Find where the given text appears and provide that cell's center as (x, y) coordinate. 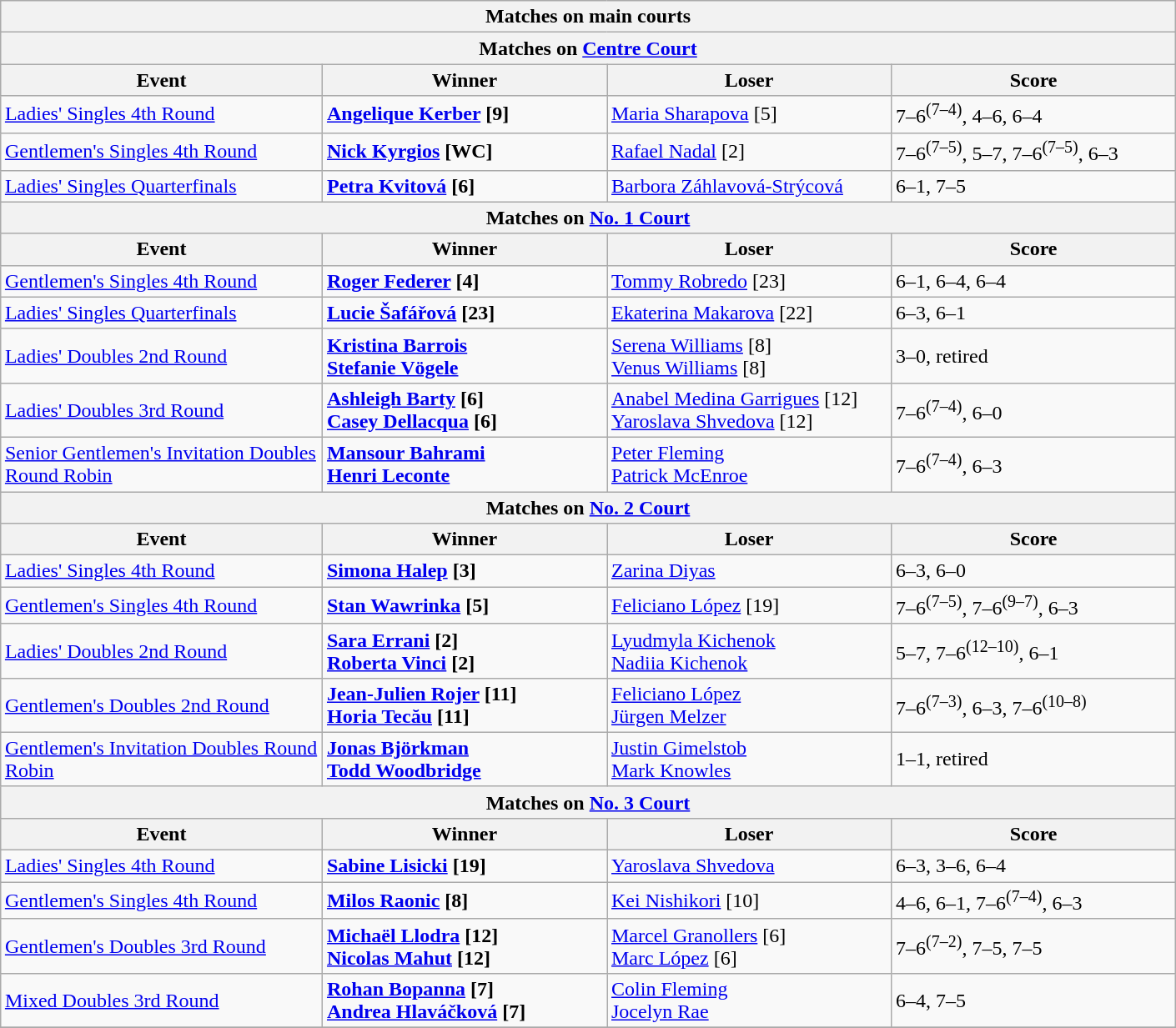
Ashleigh Barty [6] Casey Dellacqua [6] (464, 410)
Senior Gentlemen's Invitation Doubles Round Robin (161, 464)
Mansour Bahrami Henri Leconte (464, 464)
Gentlemen's Doubles 3rd Round (161, 945)
Nick Kyrgios [WC] (464, 152)
1–1, retired (1034, 759)
6–1, 7–5 (1034, 186)
Feliciano López [19] (749, 605)
Petra Kvitová [6] (464, 186)
7–6(7–4), 4–6, 6–4 (1034, 115)
Justin Gimelstob Mark Knowles (749, 759)
7–6(7–3), 6–3, 7–6(10–8) (1034, 705)
Yaroslava Shvedova (749, 866)
Zarina Diyas (749, 571)
7–6(7–5), 7–6(9–7), 6–3 (1034, 605)
7–6(7–4), 6–0 (1034, 410)
Matches on No. 1 Court (587, 218)
Barbora Záhlavová-Strýcová (749, 186)
Rafael Nadal [2] (749, 152)
7–6(7–2), 7–5, 7–5 (1034, 945)
6–3, 6–0 (1034, 571)
Ekaterina Makarova [22] (749, 313)
Matches on No. 2 Court (587, 508)
Tommy Robredo [23] (749, 281)
6–1, 6–4, 6–4 (1034, 281)
Colin Fleming Jocelyn Rae (749, 1000)
Matches on No. 3 Court (587, 802)
Roger Federer [4] (464, 281)
Stan Wawrinka [5] (464, 605)
Lucie Šafářová [23] (464, 313)
Jean-Julien Rojer [11] Horia Tecău [11] (464, 705)
Michaël Llodra [12] Nicolas Mahut [12] (464, 945)
Mixed Doubles 3rd Round (161, 1000)
6–4, 7–5 (1034, 1000)
7–6(7–4), 6–3 (1034, 464)
Kristina Barrois Stefanie Vögele (464, 355)
Anabel Medina Garrigues [12] Yaroslava Shvedova [12] (749, 410)
Peter Fleming Patrick McEnroe (749, 464)
6–3, 6–1 (1034, 313)
4–6, 6–1, 7–6(7–4), 6–3 (1034, 900)
Milos Raonic [8] (464, 900)
Kei Nishikori [10] (749, 900)
Sabine Lisicki [19] (464, 866)
7–6(7–5), 5–7, 7–6(7–5), 6–3 (1034, 152)
Serena Williams [8] Venus Williams [8] (749, 355)
6–3, 3–6, 6–4 (1034, 866)
Simona Halep [3] (464, 571)
Maria Sharapova [5] (749, 115)
Feliciano López Jürgen Melzer (749, 705)
Lyudmyla Kichenok Nadiia Kichenok (749, 650)
Matches on main courts (587, 17)
3–0, retired (1034, 355)
Rohan Bopanna [7] Andrea Hlaváčková [7] (464, 1000)
Gentlemen's Doubles 2nd Round (161, 705)
Angelique Kerber [9] (464, 115)
Gentlemen's Invitation Doubles Round Robin (161, 759)
Jonas Björkman Todd Woodbridge (464, 759)
5–7, 7–6(12–10), 6–1 (1034, 650)
Ladies' Doubles 3rd Round (161, 410)
Marcel Granollers [6] Marc López [6] (749, 945)
Sara Errani [2] Roberta Vinci [2] (464, 650)
Matches on Centre Court (587, 48)
